Locate the cell with the specified text and output its (X, Y) center coordinate. 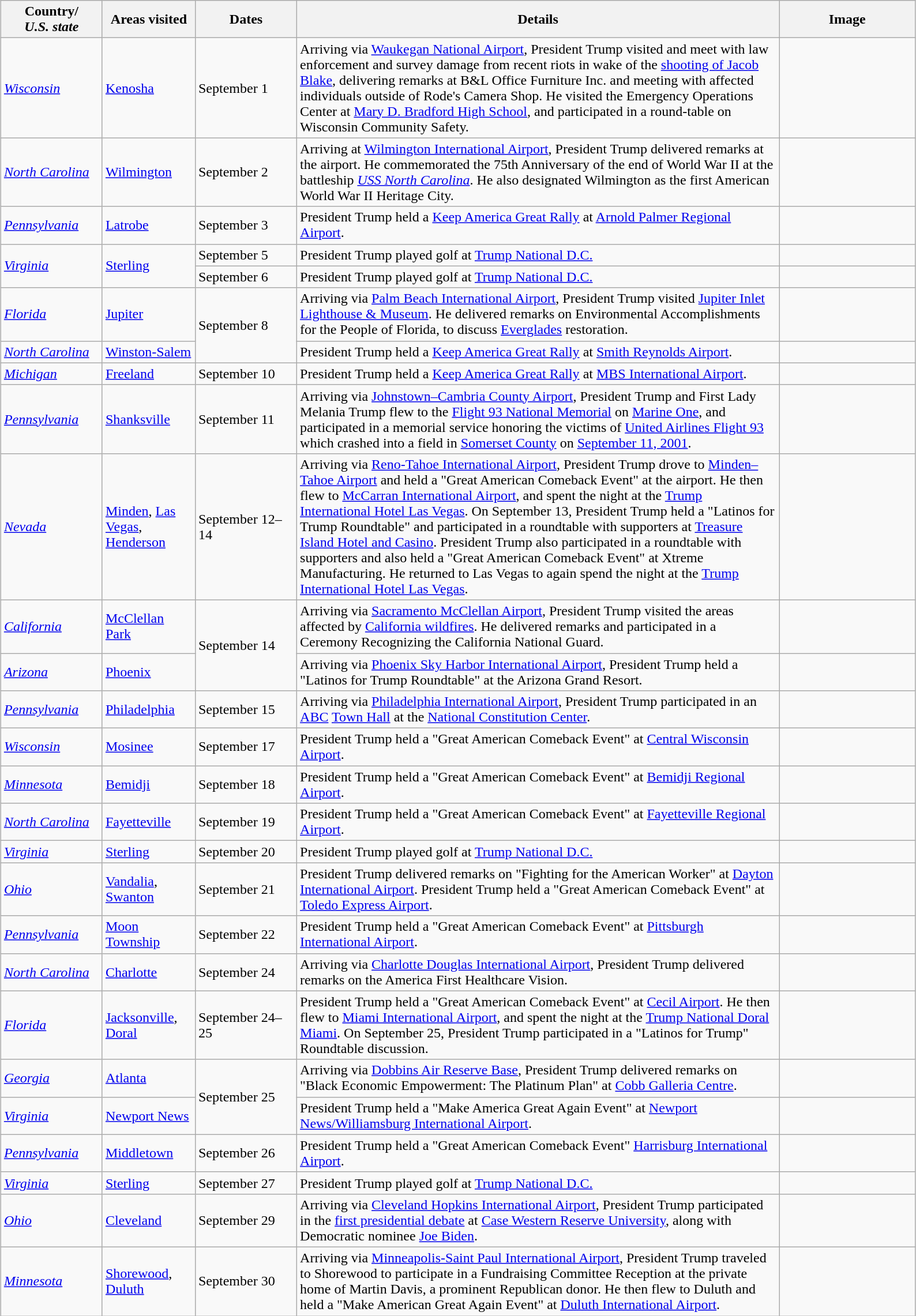
September 10 (246, 374)
September 21 (246, 889)
Country/U.S. state (51, 20)
Image (847, 20)
September 25 (246, 1097)
September 20 (246, 852)
President Trump held a "Great American Comeback Event" at Bemidji Regional Airport. (538, 784)
Shorewood, Duluth (149, 1281)
Phoenix (149, 671)
President Trump held a "Great American Comeback Event" at Fayetteville Regional Airport. (538, 822)
Mosinee (149, 747)
September 15 (246, 709)
President Trump held a Keep America Great Rally at Smith Reynolds Airport. (538, 352)
Details (538, 20)
President Trump held a Keep America Great Rally at MBS International Airport. (538, 374)
Atlanta (149, 1078)
September 30 (246, 1281)
Arriving via Phoenix Sky Harbor International Airport, President Trump held a "Latinos for Trump Roundtable" at the Arizona Grand Resort. (538, 671)
McClellan Park (149, 626)
Moon Township (149, 934)
September 14 (246, 645)
Fayetteville (149, 822)
Areas visited (149, 20)
September 1 (246, 88)
September 18 (246, 784)
Minden, Las Vegas, Henderson (149, 527)
September 6 (246, 277)
Arizona (51, 671)
September 22 (246, 934)
September 5 (246, 255)
California (51, 626)
Cleveland (149, 1220)
September 8 (246, 325)
Arriving via Philadelphia International Airport, President Trump participated in an ABC Town Hall at the National Constitution Center. (538, 709)
September 24 (246, 972)
September 2 (246, 172)
Nevada (51, 527)
Michigan (51, 374)
Dates (246, 20)
September 11 (246, 419)
Latrobe (149, 225)
Shanksville (149, 419)
Jupiter (149, 314)
President Trump held a Keep America Great Rally at Arnold Palmer Regional Airport. (538, 225)
Arriving via Dobbins Air Reserve Base, President Trump delivered remarks on "Black Economic Empowerment: The Platinum Plan" at Cobb Galleria Centre. (538, 1078)
President Trump held a "Great American Comeback Event" at Pittsburgh International Airport. (538, 934)
President Trump held a "Make America Great Again Event" at Newport News/Williamsburg International Airport. (538, 1115)
September 12–14 (246, 527)
September 24–25 (246, 1025)
September 29 (246, 1220)
Georgia (51, 1078)
Bemidji (149, 784)
Newport News (149, 1115)
Philadelphia (149, 709)
Charlotte (149, 972)
September 19 (246, 822)
September 3 (246, 225)
Jacksonville, Doral (149, 1025)
Middletown (149, 1153)
September 26 (246, 1153)
Vandalia, Swanton (149, 889)
Kenosha (149, 88)
Arriving via Charlotte Douglas International Airport, President Trump delivered remarks on the America First Healthcare Vision. (538, 972)
President Trump held a "Great American Comeback Event" at Central Wisconsin Airport. (538, 747)
Winston-Salem (149, 352)
September 17 (246, 747)
Freeland (149, 374)
President Trump held a "Great American Comeback Event" Harrisburg International Airport. (538, 1153)
Wilmington (149, 172)
September 27 (246, 1183)
